Pinpoint the cell where the given text exists, returning its [X, Y] midpoint coordinate. 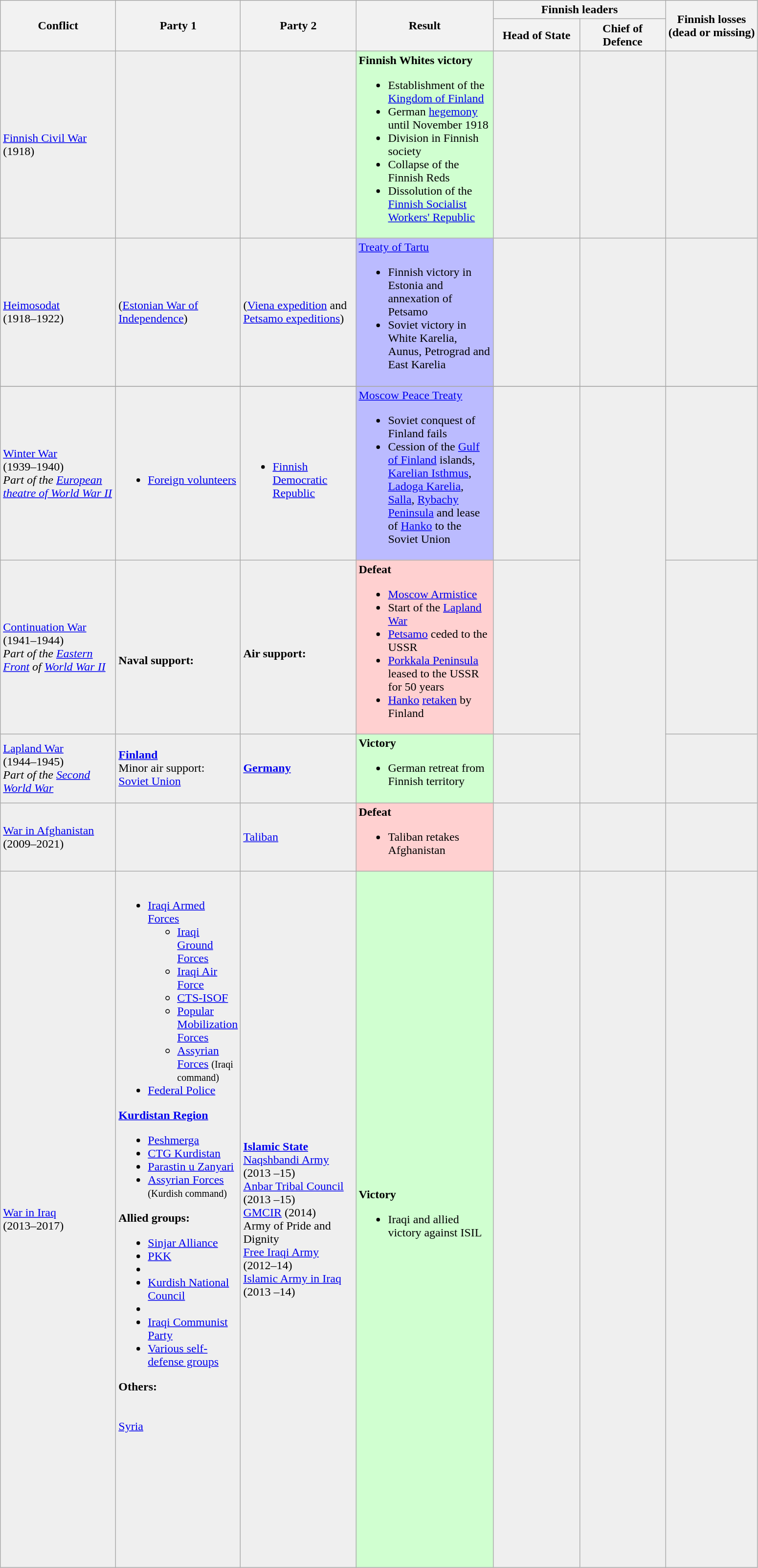
Treaty of TartuFinnish victory in Estonia and annexation of PetsamoSoviet victory in White Karelia, Aunus, Petrograd and East Karelia [424, 312]
Finnish leaders [580, 10]
Defeat Moscow ArmisticeStart of the Lapland WarPetsamo ceded to the USSRPorkkala Peninsula leased to the USSR for 50 yearsHanko retaken by Finland [424, 647]
Air support: [298, 647]
Party 1 [178, 25]
Party 2 [298, 25]
Continuation War(1941–1944)Part of the Eastern Front of World War II [58, 647]
(Estonian War of Independence) [178, 312]
Conflict [58, 25]
War in Iraq(2013–2017) [58, 1219]
Foreign volunteers [178, 473]
FinlandMinor air support: Soviet Union [178, 768]
Heimosodat(1918–1922) [58, 312]
VictoryIraqi and allied victory against ISIL [424, 1219]
War in Afghanistan(2009–2021) [58, 837]
Finnish losses(dead or missing) [712, 25]
Head of State [536, 35]
Taliban [298, 837]
Naval support: [178, 647]
Winter War(1939–1940)Part of the European theatre of World War II [58, 473]
Finnish Democratic Republic [298, 473]
Germany [298, 768]
Chief of Defence [623, 35]
DefeatTaliban retakes Afghanistan [424, 837]
VictoryGerman retreat from Finnish territory [424, 768]
Lapland War(1944–1945)Part of the Second World War [58, 768]
Finnish Civil War(1918) [58, 145]
(Viena expedition and Petsamo expeditions) [298, 312]
Result [424, 25]
